Output the [x, y] coordinate of the center of the cell containing the given text.  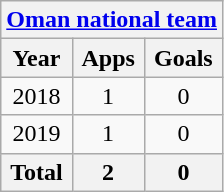
Year [36, 58]
Total [36, 172]
Oman national team [112, 20]
Apps [108, 58]
2018 [36, 96]
Goals [183, 58]
2 [108, 172]
2019 [36, 134]
